Locate the cell with the specified text and output its (X, Y) center coordinate. 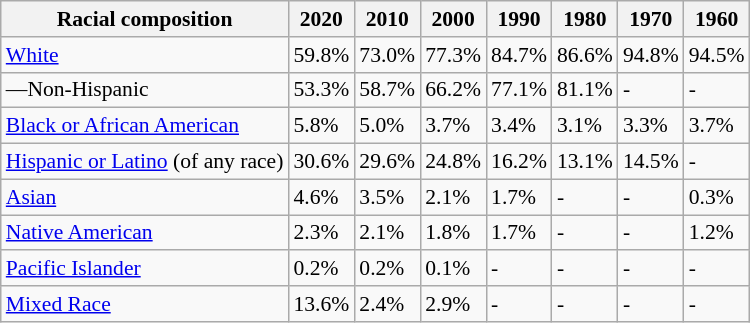
2.9% (453, 304)
Native American (145, 233)
16.2% (519, 162)
2000 (453, 19)
0.1% (453, 269)
Asian (145, 197)
1.2% (717, 233)
White (145, 55)
Hispanic or Latino (of any race) (145, 162)
94.5% (717, 55)
14.5% (651, 162)
94.8% (651, 55)
3.5% (387, 197)
1970 (651, 19)
5.0% (387, 126)
4.6% (321, 197)
53.3% (321, 90)
1990 (519, 19)
1980 (585, 19)
66.2% (453, 90)
—Non-Hispanic (145, 90)
86.6% (585, 55)
81.1% (585, 90)
3.4% (519, 126)
77.1% (519, 90)
3.1% (585, 126)
3.3% (651, 126)
13.6% (321, 304)
29.6% (387, 162)
84.7% (519, 55)
Black or African American (145, 126)
0.3% (717, 197)
13.1% (585, 162)
73.0% (387, 55)
30.6% (321, 162)
2020 (321, 19)
1960 (717, 19)
24.8% (453, 162)
2.3% (321, 233)
Mixed Race (145, 304)
Racial composition (145, 19)
58.7% (387, 90)
2.4% (387, 304)
2010 (387, 19)
5.8% (321, 126)
59.8% (321, 55)
1.8% (453, 233)
Pacific Islander (145, 269)
77.3% (453, 55)
